Locate the cell with the specified text and output its (x, y) center coordinate. 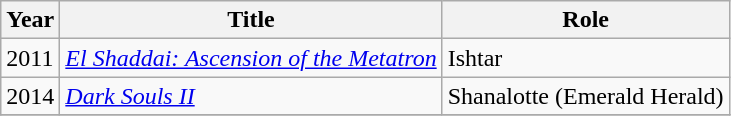
Title (251, 20)
Shanalotte (Emerald Herald) (586, 96)
2011 (30, 58)
2014 (30, 96)
Year (30, 20)
El Shaddai: Ascension of the Metatron (251, 58)
Dark Souls II (251, 96)
Role (586, 20)
Ishtar (586, 58)
